Find where the given text appears and provide that cell's center as (x, y) coordinate. 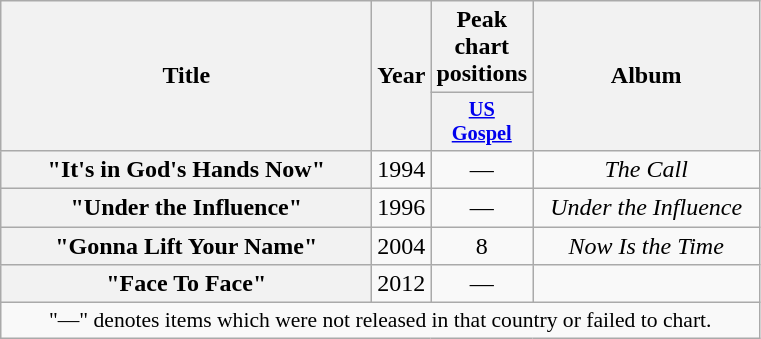
1994 (402, 169)
"Under the Influence" (186, 208)
USGospel (482, 122)
The Call (646, 169)
"Face To Face" (186, 284)
1996 (402, 208)
"It's in God's Hands Now" (186, 169)
"Gonna Lift Your Name" (186, 246)
2012 (402, 284)
Peak chart positions (482, 47)
2004 (402, 246)
Album (646, 76)
Now Is the Time (646, 246)
Under the Influence (646, 208)
"—" denotes items which were not released in that country or failed to chart. (380, 321)
Year (402, 76)
Title (186, 76)
8 (482, 246)
